Output the [x, y] coordinate of the center of the cell containing the given text.  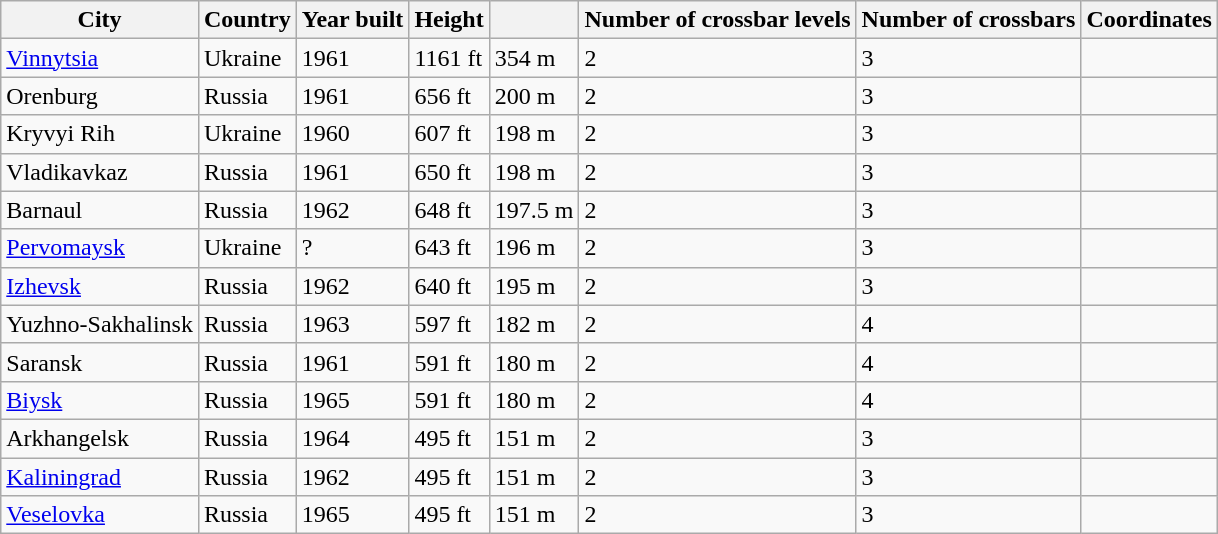
Number of crossbars [968, 20]
607 ft [449, 134]
1964 [352, 438]
Number of crossbar levels [718, 20]
Vinnytsia [100, 58]
1161 ft [449, 58]
195 m [534, 286]
Kryvyi Rih [100, 134]
643 ft [449, 248]
354 m [534, 58]
Height [449, 20]
656 ft [449, 96]
Yuzhno-Sakhalinsk [100, 324]
650 ft [449, 172]
Coordinates [1149, 20]
640 ft [449, 286]
Izhevsk [100, 286]
Vladikavkaz [100, 172]
1963 [352, 324]
Country [247, 20]
? [352, 248]
182 m [534, 324]
Orenburg [100, 96]
200 m [534, 96]
Barnaul [100, 210]
597 ft [449, 324]
197.5 m [534, 210]
Year built [352, 20]
Biysk [100, 400]
648 ft [449, 210]
City [100, 20]
Veselovka [100, 515]
Pervomaysk [100, 248]
1960 [352, 134]
Arkhangelsk [100, 438]
Saransk [100, 362]
196 m [534, 248]
Kaliningrad [100, 477]
